For the text-containing cell, return its midpoint in [X, Y] coordinate format. 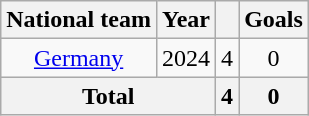
2024 [186, 58]
National team [79, 20]
Total [108, 96]
Year [186, 20]
Goals [274, 20]
Germany [79, 58]
